For the text-containing cell, return its midpoint in [X, Y] coordinate format. 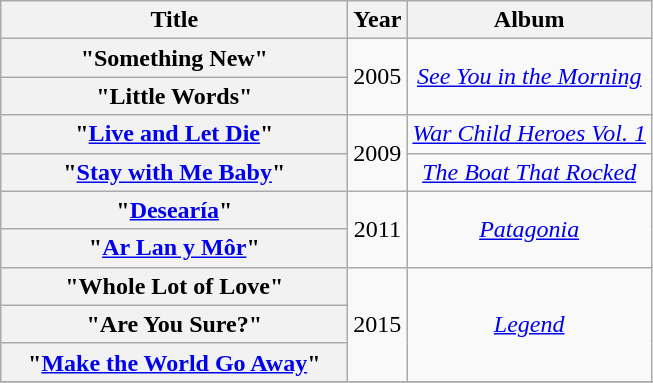
"Are You Sure?" [174, 324]
Album [530, 20]
"Live and Let Die" [174, 134]
"Stay with Me Baby" [174, 172]
Legend [530, 324]
Year [378, 20]
"Desearía" [174, 210]
The Boat That Rocked [530, 172]
2015 [378, 324]
2005 [378, 77]
2011 [378, 229]
See You in the Morning [530, 77]
Title [174, 20]
"Ar Lan y Môr" [174, 248]
Patagonia [530, 229]
"Something New" [174, 58]
"Make the World Go Away" [174, 362]
War Child Heroes Vol. 1 [530, 134]
"Little Words" [174, 96]
"Whole Lot of Love" [174, 286]
2009 [378, 153]
